Capture the cell that displays the provided text and extract its [X, Y] central coordinate. 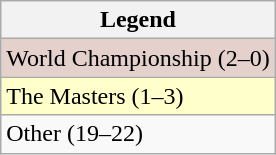
Legend [138, 20]
The Masters (1–3) [138, 96]
World Championship (2–0) [138, 58]
Other (19–22) [138, 134]
